Return the (x, y) coordinate for the center point of the cell that contains the specified text.  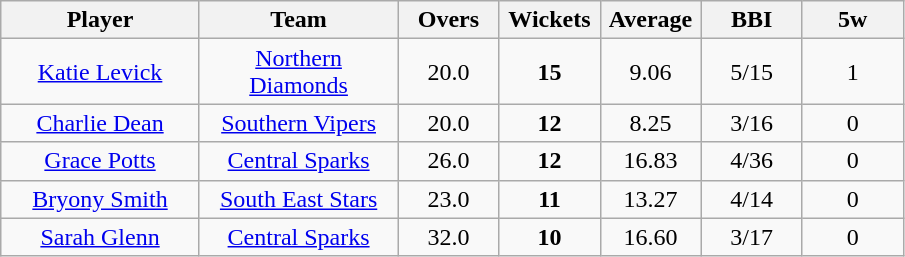
Northern Diamonds (298, 72)
32.0 (448, 237)
3/16 (752, 123)
13.27 (650, 199)
5w (852, 20)
Player (100, 20)
Katie Levick (100, 72)
15 (550, 72)
16.60 (650, 237)
Charlie Dean (100, 123)
5/15 (752, 72)
26.0 (448, 161)
23.0 (448, 199)
Overs (448, 20)
BBI (752, 20)
Grace Potts (100, 161)
9.06 (650, 72)
Bryony Smith (100, 199)
South East Stars (298, 199)
16.83 (650, 161)
11 (550, 199)
8.25 (650, 123)
3/17 (752, 237)
Southern Vipers (298, 123)
4/14 (752, 199)
4/36 (752, 161)
1 (852, 72)
Wickets (550, 20)
10 (550, 237)
Sarah Glenn (100, 237)
Team (298, 20)
Average (650, 20)
